Return the [X, Y] coordinate for the center point of the cell that contains the specified text.  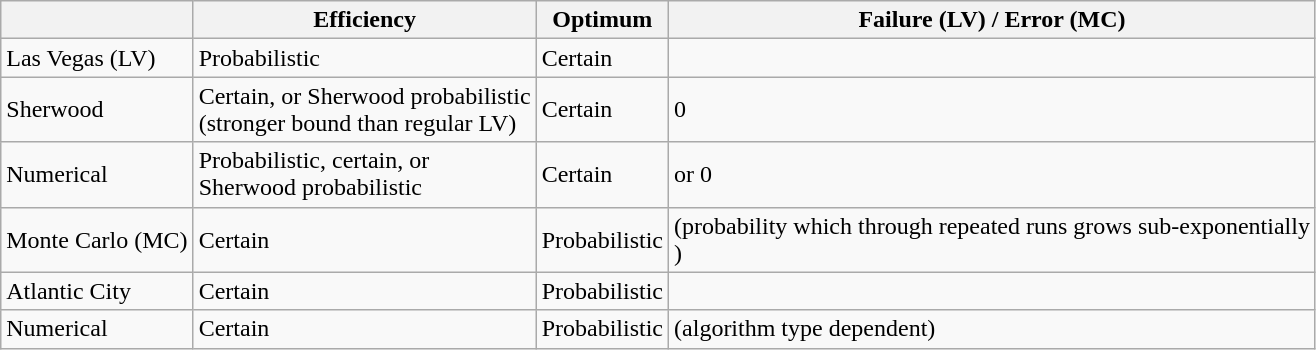
Certain, or Sherwood probabilistic(stronger bound than regular LV) [364, 110]
Sherwood [97, 110]
Las Vegas (LV) [97, 58]
or 0 [992, 174]
(probability which through repeated runs grows sub-exponentially) [992, 240]
Atlantic City [97, 291]
Probabilistic, certain, orSherwood probabilistic [364, 174]
Efficiency [364, 20]
0 [992, 110]
Monte Carlo (MC) [97, 240]
Failure (LV) / Error (MC) [992, 20]
Optimum [602, 20]
(algorithm type dependent) [992, 329]
